Provide the [x, y] coordinate of the cell's center where the given text is located.  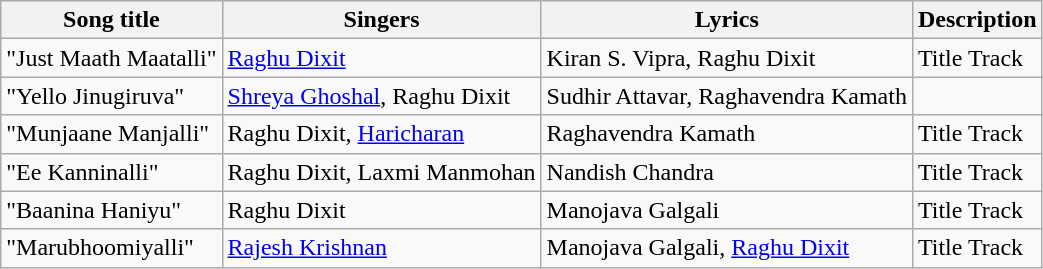
"Munjaane Manjalli" [112, 134]
"Ee Kanninalli" [112, 172]
Rajesh Krishnan [382, 248]
Sudhir Attavar, Raghavendra Kamath [726, 96]
Song title [112, 20]
Raghu Dixit, Laxmi Manmohan [382, 172]
Raghavendra Kamath [726, 134]
Lyrics [726, 20]
"Just Maath Maatalli" [112, 58]
Kiran S. Vipra, Raghu Dixit [726, 58]
Manojava Galgali [726, 210]
"Baanina Haniyu" [112, 210]
Singers [382, 20]
Shreya Ghoshal, Raghu Dixit [382, 96]
Description [977, 20]
"Marubhoomiyalli" [112, 248]
"Yello Jinugiruva" [112, 96]
Nandish Chandra [726, 172]
Manojava Galgali, Raghu Dixit [726, 248]
Raghu Dixit, Haricharan [382, 134]
